Identify which cell holds the provided text, then report its (X, Y) central coordinate. 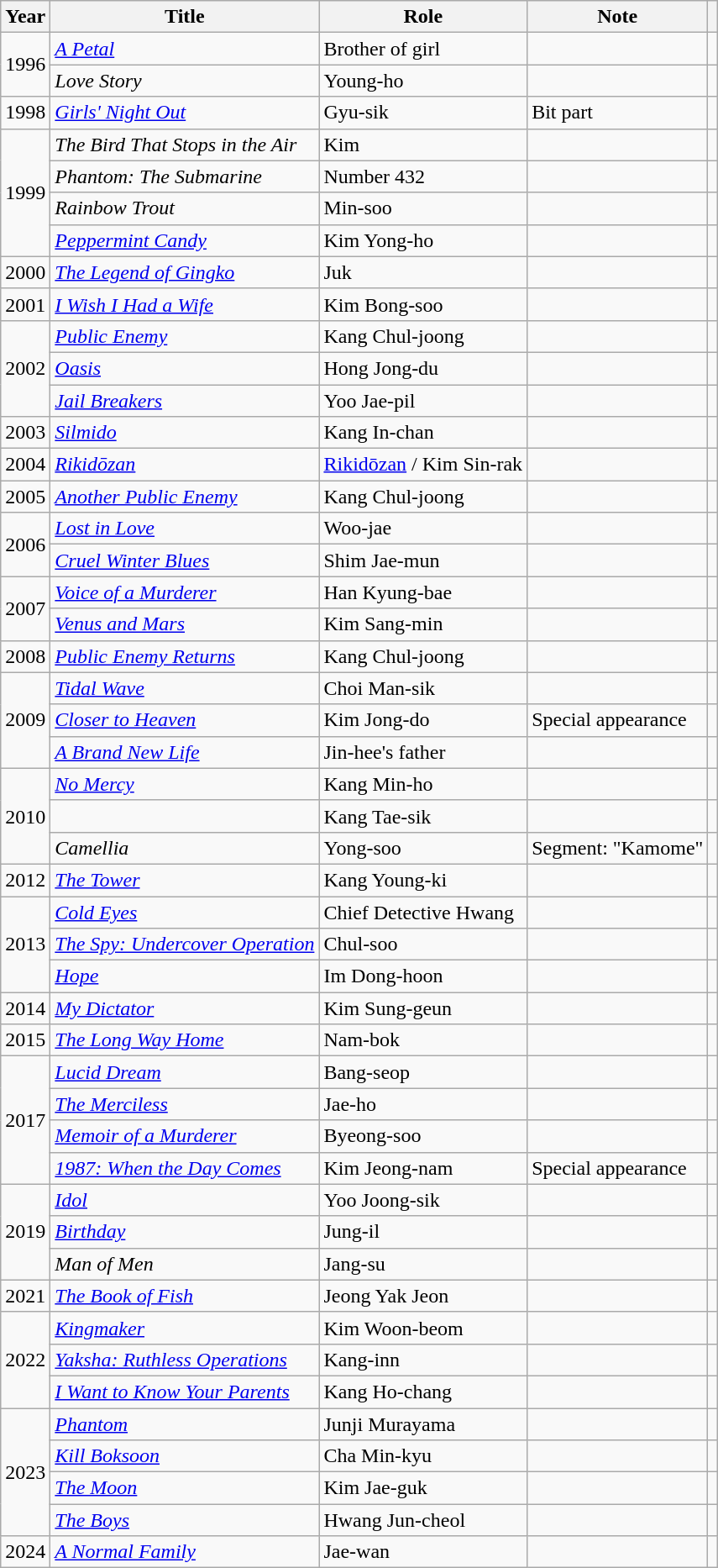
I Want to Know Your Parents (185, 1392)
Title (185, 17)
Jae-ho (423, 1104)
Peppermint Candy (185, 240)
Kill Boksoon (185, 1456)
Hwang Jun-cheol (423, 1520)
Kang Tae-sik (423, 816)
Kim Bong-soo (423, 304)
Cold Eyes (185, 912)
Love Story (185, 81)
Lucid Dream (185, 1072)
2012 (25, 880)
Tidal Wave (185, 688)
The Boys (185, 1520)
The Long Way Home (185, 1040)
2024 (25, 1552)
2004 (25, 465)
2000 (25, 272)
Chul-soo (423, 944)
Rikidōzan / Kim Sin-rak (423, 465)
2010 (25, 816)
2015 (25, 1040)
Yaksha: Ruthless Operations (185, 1360)
2019 (25, 1232)
The Legend of Gingko (185, 272)
Role (423, 17)
Note (618, 17)
The Bird That Stops in the Air (185, 145)
Junji Murayama (423, 1424)
2013 (25, 944)
Venus and Mars (185, 624)
Cruel Winter Blues (185, 560)
Shim Jae-mun (423, 560)
The Tower (185, 880)
Jeong Yak Jeon (423, 1296)
Closer to Heaven (185, 720)
Jin-hee's father (423, 752)
Oasis (185, 368)
2006 (25, 545)
Voice of a Murderer (185, 592)
Kang In-chan (423, 433)
Kim Woon-beom (423, 1328)
2003 (25, 433)
Idol (185, 1200)
Kang-inn (423, 1360)
Segment: "Kamome" (618, 848)
Kang Min-ho (423, 784)
Kim Jeong-nam (423, 1168)
Juk (423, 272)
1998 (25, 113)
A Brand New Life (185, 752)
Bit part (618, 113)
2007 (25, 608)
Young-ho (423, 81)
Kim Yong-ho (423, 240)
Hope (185, 976)
Kang Young-ki (423, 880)
No Mercy (185, 784)
Bang-seop (423, 1072)
Lost in Love (185, 529)
2008 (25, 656)
Public Enemy (185, 336)
Han Kyung-bae (423, 592)
Kim (423, 145)
2022 (25, 1360)
Memoir of a Murderer (185, 1136)
Another Public Enemy (185, 497)
Kingmaker (185, 1328)
Byeong-soo (423, 1136)
Brother of girl (423, 49)
Kang Ho-chang (423, 1392)
Kim Jong-do (423, 720)
Public Enemy Returns (185, 656)
Hong Jong-du (423, 368)
Man of Men (185, 1264)
Number 432 (423, 176)
Kim Sang-min (423, 624)
2005 (25, 497)
Year (25, 17)
Choi Man-sik (423, 688)
Kim Sung-geun (423, 1008)
Gyu-sik (423, 113)
Im Dong-hoon (423, 976)
Rikidōzan (185, 465)
Yong-soo (423, 848)
2001 (25, 304)
Woo-jae (423, 529)
The Merciless (185, 1104)
Girls' Night Out (185, 113)
A Petal (185, 49)
Jail Breakers (185, 401)
Chief Detective Hwang (423, 912)
Phantom: The Submarine (185, 176)
2014 (25, 1008)
2021 (25, 1296)
Jae-wan (423, 1552)
The Spy: Undercover Operation (185, 944)
Birthday (185, 1232)
1999 (25, 192)
My Dictator (185, 1008)
Jung-il (423, 1232)
The Moon (185, 1488)
2017 (25, 1120)
A Normal Family (185, 1552)
2009 (25, 720)
Cha Min-kyu (423, 1456)
Min-soo (423, 208)
1996 (25, 65)
Rainbow Trout (185, 208)
Camellia (185, 848)
Jang-su (423, 1264)
I Wish I Had a Wife (185, 304)
Silmido (185, 433)
Nam-bok (423, 1040)
2002 (25, 368)
2023 (25, 1472)
The Book of Fish (185, 1296)
Yoo Jae-pil (423, 401)
1987: When the Day Comes (185, 1168)
Kim Jae-guk (423, 1488)
Yoo Joong-sik (423, 1200)
Phantom (185, 1424)
